For the text-containing cell, return its midpoint in (x, y) coordinate format. 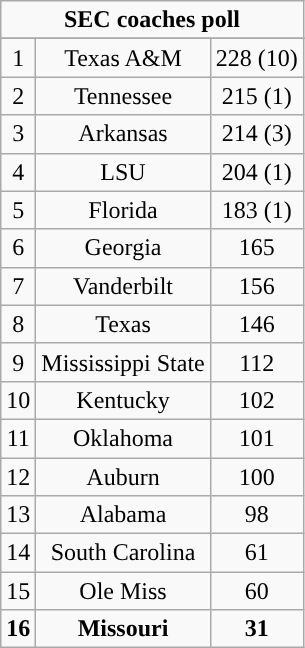
8 (18, 324)
Oklahoma (123, 438)
South Carolina (123, 553)
228 (10) (256, 58)
Georgia (123, 248)
Arkansas (123, 134)
214 (3) (256, 134)
5 (18, 210)
12 (18, 477)
156 (256, 286)
Tennessee (123, 96)
4 (18, 172)
146 (256, 324)
Texas (123, 324)
3 (18, 134)
11 (18, 438)
6 (18, 248)
102 (256, 400)
13 (18, 515)
10 (18, 400)
98 (256, 515)
112 (256, 362)
Missouri (123, 629)
165 (256, 248)
100 (256, 477)
Florida (123, 210)
204 (1) (256, 172)
Texas A&M (123, 58)
31 (256, 629)
Vanderbilt (123, 286)
215 (1) (256, 96)
7 (18, 286)
16 (18, 629)
Alabama (123, 515)
183 (1) (256, 210)
Auburn (123, 477)
LSU (123, 172)
2 (18, 96)
Mississippi State (123, 362)
Kentucky (123, 400)
61 (256, 553)
15 (18, 591)
60 (256, 591)
SEC coaches poll (152, 20)
101 (256, 438)
Ole Miss (123, 591)
9 (18, 362)
1 (18, 58)
14 (18, 553)
